From the cell containing the given text, extract its center point as (x, y) coordinate. 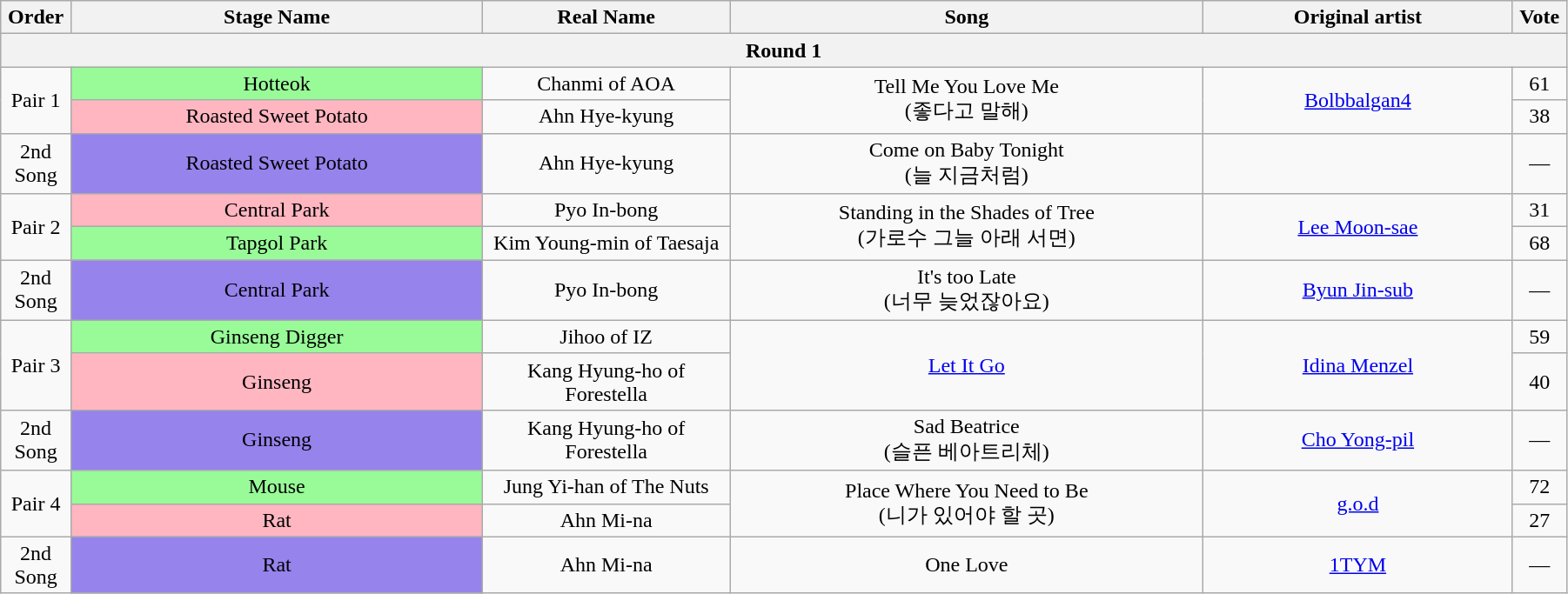
Tapgol Park (277, 244)
Sad Beatrice(슬픈 베아트리체) (967, 440)
61 (1540, 83)
31 (1540, 210)
Song (967, 17)
Tell Me You Love Me(좋다고 말해) (967, 100)
Original artist (1357, 17)
59 (1540, 337)
68 (1540, 244)
Pair 4 (37, 504)
1TYM (1357, 565)
72 (1540, 487)
Vote (1540, 17)
Byun Jin-sub (1357, 290)
38 (1540, 117)
Kim Young-min of Taesaja (606, 244)
40 (1540, 381)
Standing in the Shades of Tree(가로수 그늘 아래 서면) (967, 227)
Pair 2 (37, 227)
Cho Yong-pil (1357, 440)
Lee Moon-sae (1357, 227)
Mouse (277, 487)
Chanmi of AOA (606, 83)
Hotteok (277, 83)
Bolbbalgan4 (1357, 100)
Real Name (606, 17)
Pair 1 (37, 100)
Pair 3 (37, 365)
It's too Late(너무 늦었잖아요) (967, 290)
Idina Menzel (1357, 365)
One Love (967, 565)
Round 1 (784, 50)
Place Where You Need to Be(니가 있어야 할 곳) (967, 504)
Stage Name (277, 17)
Come on Baby Tonight(늘 지금처럼) (967, 164)
Jung Yi-han of The Nuts (606, 487)
Ginseng Digger (277, 337)
g.o.d (1357, 504)
Jihoo of IZ (606, 337)
27 (1540, 520)
Let It Go (967, 365)
Order (37, 17)
